Identify which cell holds the provided text, then report its (x, y) central coordinate. 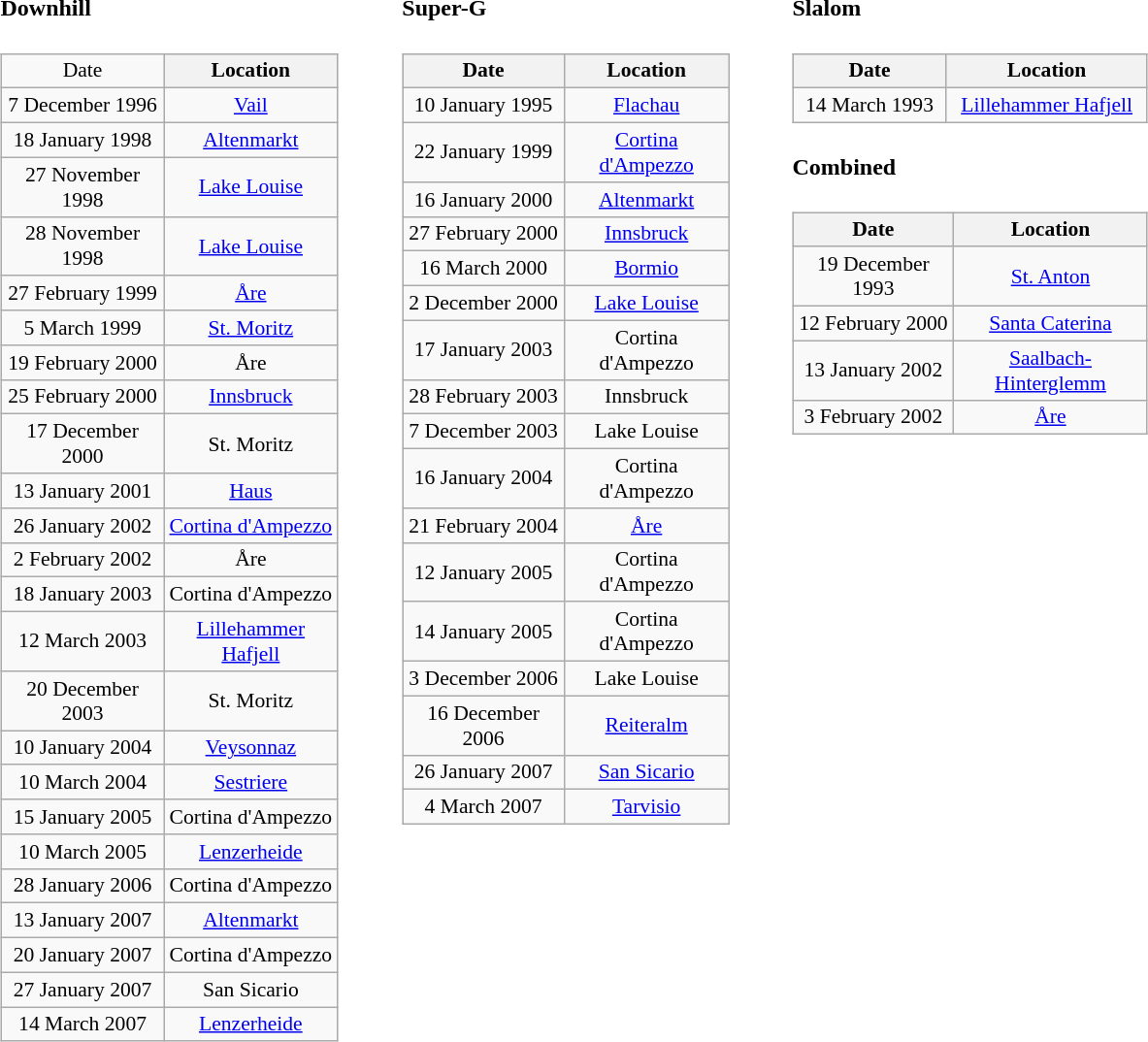
16 March 2000 (483, 269)
Flachau (646, 106)
7 December 1996 (82, 106)
18 January 2003 (82, 595)
St. Anton (1051, 276)
14 March 2007 (82, 1025)
16 January 2000 (483, 199)
26 January 2007 (483, 772)
Sestriere (250, 782)
Vail (250, 106)
3 February 2002 (873, 417)
17 January 2003 (483, 349)
27 February 1999 (82, 293)
21 February 2004 (483, 525)
12 February 2000 (873, 323)
14 March 1993 (869, 106)
13 January 2007 (82, 921)
20 January 2007 (82, 955)
28 January 2006 (82, 886)
16 December 2006 (483, 726)
Bormio (646, 269)
5 March 1999 (82, 328)
25 February 2000 (82, 397)
26 January 2002 (82, 525)
Veysonnaz (250, 748)
Reiteralm (646, 726)
19 February 2000 (82, 362)
27 February 2000 (483, 234)
2 December 2000 (483, 303)
20 December 2003 (82, 700)
16 January 2004 (483, 477)
10 March 2005 (82, 851)
10 January 1995 (483, 106)
Haus (250, 491)
12 March 2003 (82, 640)
Santa Caterina (1051, 323)
22 January 1999 (483, 151)
Saalbach-Hinterglemm (1051, 371)
15 January 2005 (82, 817)
17 December 2000 (82, 444)
28 February 2003 (483, 397)
19 December 1993 (873, 276)
14 January 2005 (483, 631)
10 March 2004 (82, 782)
4 March 2007 (483, 807)
12 January 2005 (483, 572)
28 November 1998 (82, 246)
27 January 2007 (82, 990)
3 December 2006 (483, 678)
10 January 2004 (82, 748)
27 November 1998 (82, 186)
2 February 2002 (82, 560)
18 January 1998 (82, 140)
13 January 2001 (82, 491)
7 December 2003 (483, 432)
Tarvisio (646, 807)
13 January 2002 (873, 371)
